Provide the [x, y] coordinate of the cell's center where the given text is located.  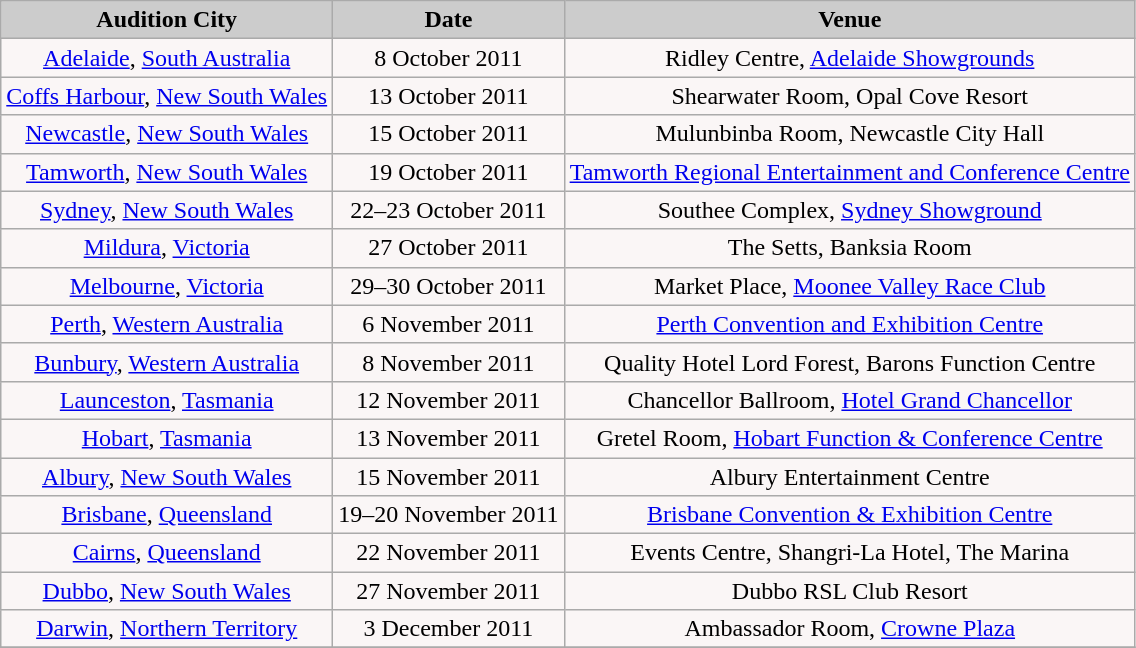
Quality Hotel Lord Forest, Barons Function Centre [850, 362]
Chancellor Ballroom, Hotel Grand Chancellor [850, 400]
Date [448, 20]
The Setts, Banksia Room [850, 248]
Southee Complex, Sydney Showground [850, 210]
19 October 2011 [448, 172]
Perth Convention and Exhibition Centre [850, 324]
Bunbury, Western Australia [167, 362]
3 December 2011 [448, 629]
Tamworth, New South Wales [167, 172]
Perth, Western Australia [167, 324]
Coffs Harbour, New South Wales [167, 96]
22 November 2011 [448, 553]
Melbourne, Victoria [167, 286]
Tamworth Regional Entertainment and Conference Centre [850, 172]
22–23 October 2011 [448, 210]
13 October 2011 [448, 96]
27 November 2011 [448, 591]
Mulunbinba Room, Newcastle City Hall [850, 134]
27 October 2011 [448, 248]
Cairns, Queensland [167, 553]
Sydney, New South Wales [167, 210]
Dubbo, New South Wales [167, 591]
Ambassador Room, Crowne Plaza [850, 629]
Audition City [167, 20]
Albury Entertainment Centre [850, 477]
Albury, New South Wales [167, 477]
Ridley Centre, Adelaide Showgrounds [850, 58]
Brisbane Convention & Exhibition Centre [850, 515]
Dubbo RSL Club Resort [850, 591]
13 November 2011 [448, 438]
15 October 2011 [448, 134]
Hobart, Tasmania [167, 438]
Adelaide, South Australia [167, 58]
6 November 2011 [448, 324]
8 November 2011 [448, 362]
Brisbane, Queensland [167, 515]
Newcastle, New South Wales [167, 134]
Market Place, Moonee Valley Race Club [850, 286]
19–20 November 2011 [448, 515]
12 November 2011 [448, 400]
Launceston, Tasmania [167, 400]
29–30 October 2011 [448, 286]
Mildura, Victoria [167, 248]
15 November 2011 [448, 477]
Gretel Room, Hobart Function & Conference Centre [850, 438]
Events Centre, Shangri-La Hotel, The Marina [850, 553]
Darwin, Northern Territory [167, 629]
8 October 2011 [448, 58]
Shearwater Room, Opal Cove Resort [850, 96]
Venue [850, 20]
